Locate the cell with the specified text and output its (X, Y) center coordinate. 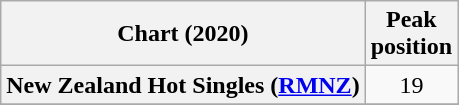
Chart (2020) (183, 34)
Peakposition (411, 34)
19 (411, 85)
New Zealand Hot Singles (RMNZ) (183, 85)
